Provide the [x, y] coordinate of the cell's center where the given text is located.  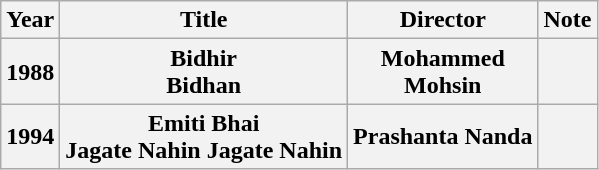
Emiti BhaiJagate Nahin Jagate Nahin [204, 136]
Prashanta Nanda [443, 136]
1988 [30, 72]
Note [568, 20]
MohammedMohsin [443, 72]
Year [30, 20]
Director [443, 20]
Title [204, 20]
BidhirBidhan [204, 72]
1994 [30, 136]
